Capture the cell that displays the provided text and extract its [x, y] central coordinate. 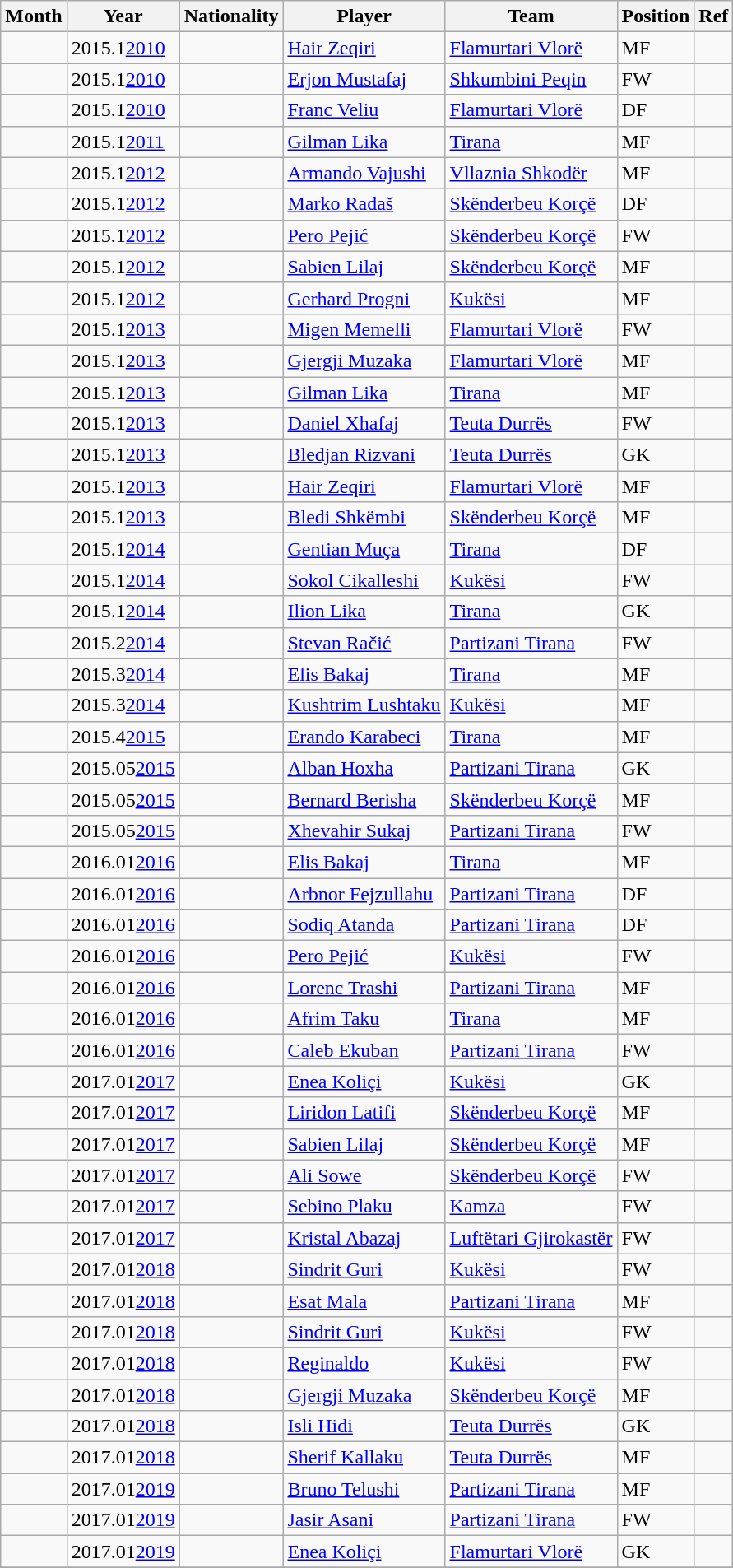
Jasir Asani [364, 1520]
Isli Hidi [364, 1426]
2015.42015 [123, 737]
Stevan Račić [364, 643]
Caleb Ekuban [364, 1050]
Position [656, 16]
Liridon Latifi [364, 1113]
Month [34, 16]
Vllaznia Shkodër [531, 173]
Esat Mala [364, 1300]
Luftëtari Gjirokastër [531, 1238]
Bledjan Rizvani [364, 455]
Gerhard Progni [364, 298]
Migen Memelli [364, 329]
Bruno Telushi [364, 1489]
Daniel Xhafaj [364, 424]
2015.22014 [123, 643]
Alban Hoxha [364, 768]
Ref [714, 16]
Bledi Shkëmbi [364, 518]
Reginaldo [364, 1363]
Sebino Plaku [364, 1207]
Sherif Kallaku [364, 1458]
Nationality [231, 16]
Kristal Abazaj [364, 1238]
Sokol Cikalleshi [364, 580]
Bernard Berisha [364, 799]
Xhevahir Sukaj [364, 831]
Sodiq Atanda [364, 925]
Erjon Mustafaj [364, 79]
Armando Vajushi [364, 173]
Year [123, 16]
Kamza [531, 1207]
Erando Karabeci [364, 737]
2015.12011 [123, 142]
Afrim Taku [364, 1019]
Arbnor Fejzullahu [364, 893]
Shkumbini Peqin [531, 79]
Kushtrim Lushtaku [364, 705]
Player [364, 16]
Ilion Lika [364, 612]
Team [531, 16]
Franc Veliu [364, 110]
Gentian Muça [364, 549]
Ali Sowe [364, 1175]
Lorenc Trashi [364, 988]
Marko Radaš [364, 204]
